Determine the (X, Y) coordinate at the center of the cell enclosing the given text.  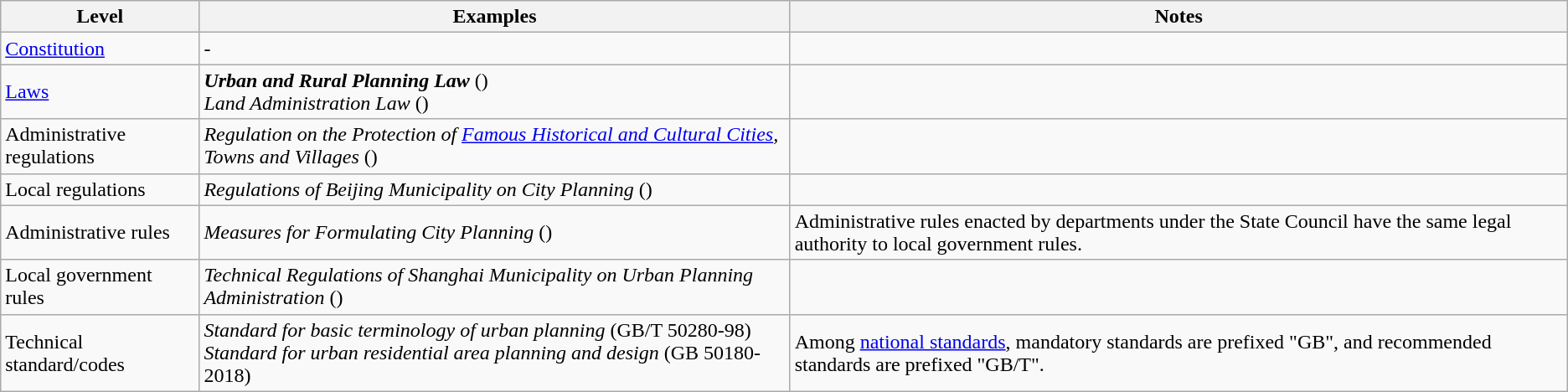
Laws (101, 92)
Level (101, 17)
Notes (1179, 17)
Administrative rules (101, 233)
Measures for Formulating City Planning () (494, 233)
- (494, 49)
Local government rules (101, 286)
Regulations of Beijing Municipality on City Planning () (494, 189)
Administrative rules enacted by departments under the State Council have the same legal authority to local government rules. (1179, 233)
Technical Regulations of Shanghai Municipality on Urban Planning Administration () (494, 286)
Urban and Rural Planning Law ()Land Administration Law () (494, 92)
Examples (494, 17)
Technical standard/codes (101, 353)
Constitution (101, 49)
Standard for basic terminology of urban planning (GB/T 50280-98)Standard for urban residential area planning and design (GB 50180-2018) (494, 353)
Administrative regulations (101, 146)
Local regulations (101, 189)
Regulation on the Protection of Famous Historical and Cultural Cities, Towns and Villages () (494, 146)
Among national standards, mandatory standards are prefixed "GB", and recommended standards are prefixed "GB/T". (1179, 353)
